Identify which cell holds the provided text, then report its [X, Y] central coordinate. 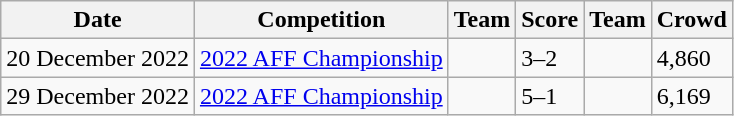
29 December 2022 [98, 96]
Crowd [692, 20]
5–1 [550, 96]
Score [550, 20]
Competition [321, 20]
6,169 [692, 96]
Date [98, 20]
20 December 2022 [98, 58]
3–2 [550, 58]
4,860 [692, 58]
